Pinpoint the cell where the given text exists, returning its (x, y) midpoint coordinate. 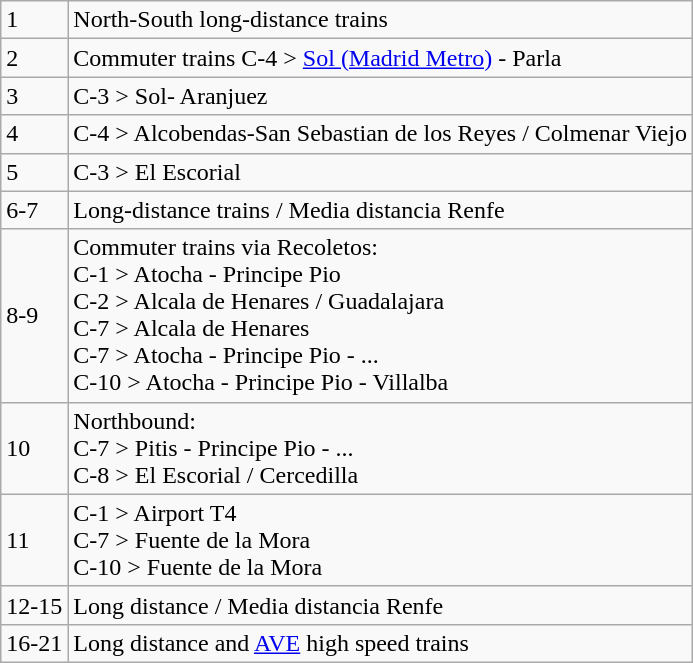
Long distance and AVE high speed trains (380, 643)
Long-distance trains / Media distancia Renfe (380, 210)
5 (34, 172)
2 (34, 58)
8-9 (34, 316)
4 (34, 134)
Northbound: C-7 > Pitis - Principe Pio - ... C-8 > El Escorial / Cercedilla (380, 448)
12-15 (34, 605)
C-1 > Airport T4 C-7 > Fuente de la Mora C-10 > Fuente de la Mora (380, 540)
11 (34, 540)
10 (34, 448)
Commuter trains C-4 > Sol (Madrid Metro) - Parla (380, 58)
1 (34, 20)
Long distance / Media distancia Renfe (380, 605)
16-21 (34, 643)
C-3 > El Escorial (380, 172)
6-7 (34, 210)
North-South long-distance trains (380, 20)
C-3 > Sol- Aranjuez (380, 96)
C-4 > Alcobendas-San Sebastian de los Reyes / Colmenar Viejo (380, 134)
3 (34, 96)
